Return the [x, y] coordinate for the center point of the cell that contains the specified text.  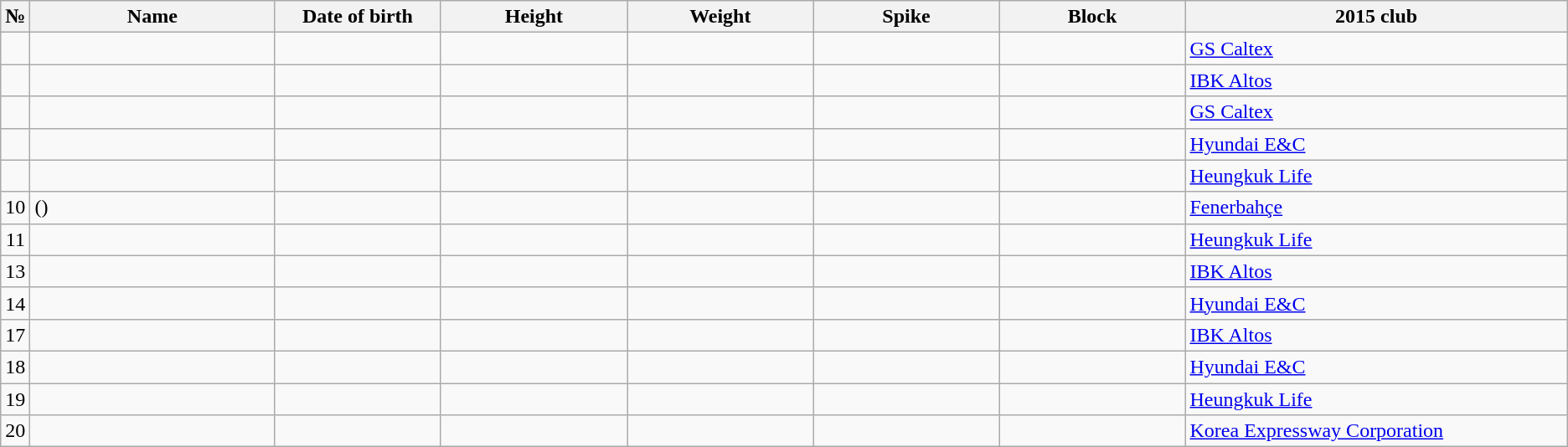
() [152, 208]
14 [15, 303]
2015 club [1376, 17]
Name [152, 17]
19 [15, 399]
Block [1092, 17]
Weight [720, 17]
20 [15, 431]
10 [15, 208]
Korea Expressway Corporation [1376, 431]
17 [15, 335]
№ [15, 17]
11 [15, 239]
Fenerbahçe [1376, 208]
Spike [906, 17]
18 [15, 367]
Height [534, 17]
13 [15, 271]
Date of birth [358, 17]
